Search for the cell housing the specified text and yield its (x, y) center coordinate. 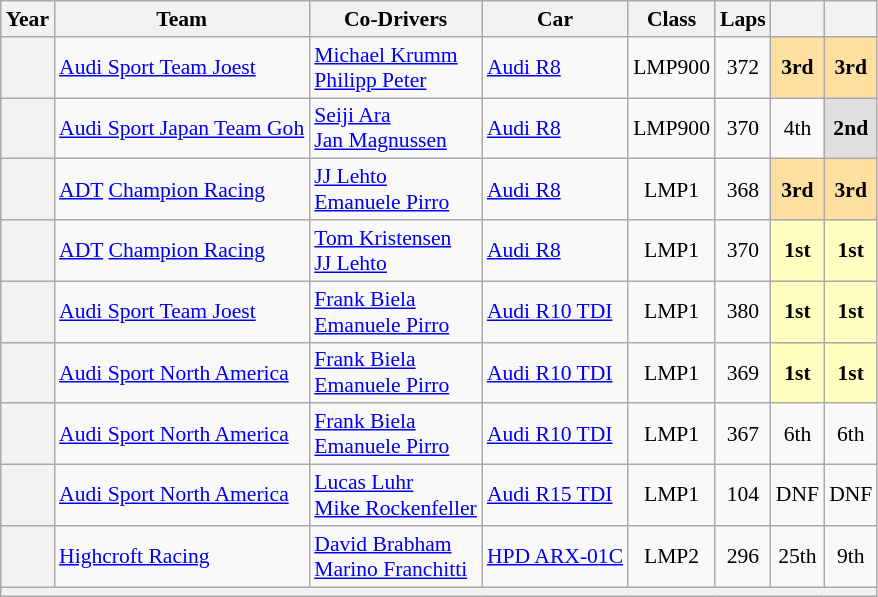
Year (28, 19)
Audi R15 TDI (555, 496)
4th (798, 128)
Audi Sport Japan Team Goh (182, 128)
Co-Drivers (396, 19)
369 (743, 372)
25th (798, 556)
2nd (850, 128)
Car (555, 19)
Highcroft Racing (182, 556)
Tom Kristensen JJ Lehto (396, 250)
JJ Lehto Emanuele Pirro (396, 190)
LMP2 (672, 556)
372 (743, 68)
Lucas Luhr Mike Rockenfeller (396, 496)
Seiji Ara Jan Magnussen (396, 128)
David Brabham Marino Franchitti (396, 556)
Team (182, 19)
Class (672, 19)
367 (743, 434)
296 (743, 556)
HPD ARX-01C (555, 556)
368 (743, 190)
9th (850, 556)
Michael Krumm Philipp Peter (396, 68)
380 (743, 312)
104 (743, 496)
Laps (743, 19)
